Return the [x, y] coordinate for the center point of the cell that contains the specified text.  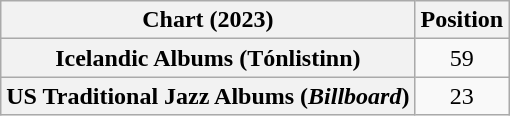
Position [462, 20]
23 [462, 96]
Chart (2023) [208, 20]
Icelandic Albums (Tónlistinn) [208, 58]
59 [462, 58]
US Traditional Jazz Albums (Billboard) [208, 96]
